Detect which cell encompasses the target text, then output its [X, Y] center coordinate. 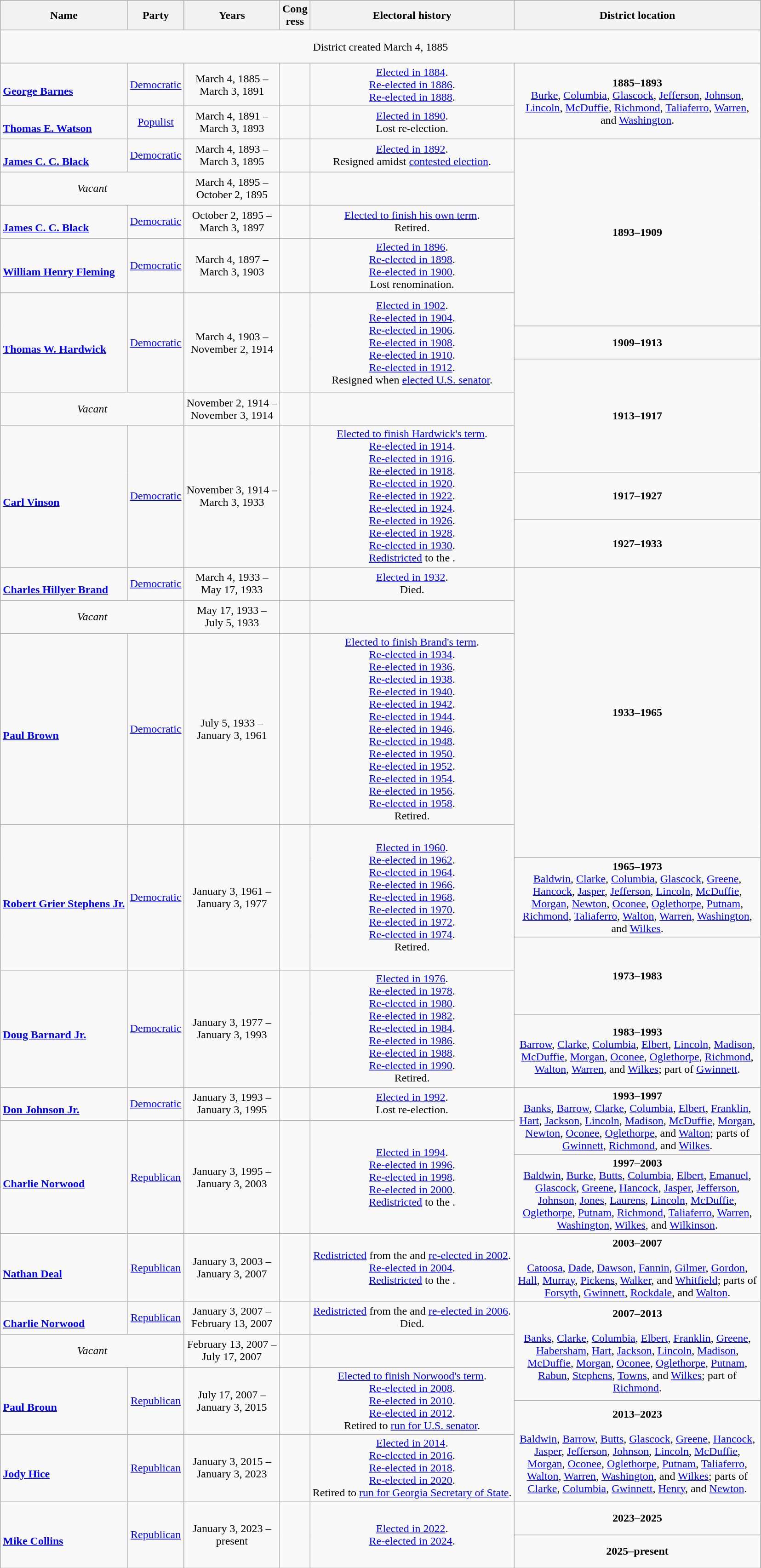
January 3, 1977 –January 3, 1993 [232, 1029]
March 4, 1885 –March 3, 1891 [232, 85]
Party [155, 16]
1885–1893Burke, Columbia, Glascock, Jefferson, Johnson, Lincoln, McDuffie, Richmond, Taliaferro, Warren, and Washington. [637, 101]
Robert Grier Stephens Jr. [64, 898]
Years [232, 16]
Elected in 1896.Re-elected in 1898.Re-elected in 1900.Lost renomination. [412, 266]
July 5, 1933 –January 3, 1961 [232, 729]
January 3, 2015 –January 3, 2023 [232, 1468]
Congress [295, 16]
1909–1913 [637, 343]
1893–1909 [637, 233]
March 4, 1897 –March 3, 1903 [232, 266]
January 3, 2023 –present [232, 1535]
February 13, 2007 –July 17, 2007 [232, 1351]
1917–1927 [637, 497]
Redistricted from the and re-elected in 2006.Died. [412, 1317]
May 17, 1933 –July 5, 1933 [232, 617]
November 3, 1914 –March 3, 1933 [232, 496]
2025–present [637, 1551]
2023–2025 [637, 1518]
January 3, 1995 –January 3, 2003 [232, 1177]
Doug Barnard Jr. [64, 1029]
Carl Vinson [64, 496]
District location [637, 16]
January 3, 1993 –January 3, 1995 [232, 1104]
March 4, 1891 –March 3, 1893 [232, 122]
March 4, 1933 –May 17, 1933 [232, 584]
Elected in 2014.Re-elected in 2016.Re-elected in 2018.Re-elected in 2020.Retired to run for Georgia Secretary of State. [412, 1468]
1927–1933 [637, 544]
Paul Broun [64, 1401]
March 4, 1903 –November 2, 1914 [232, 343]
Elected in 2022.Re-elected in 2024. [412, 1535]
January 3, 1961 –January 3, 1977 [232, 898]
Charles Hillyer Brand [64, 584]
March 4, 1893 –March 3, 1895 [232, 155]
Nathan Deal [64, 1267]
Elected to finish his own term.Retired. [412, 222]
Populist [155, 122]
Mike Collins [64, 1535]
William Henry Fleming [64, 266]
Elected in 1902.Re-elected in 1904.Re-elected in 1906.Re-elected in 1908.Re-elected in 1910.Re-elected in 1912.Resigned when elected U.S. senator. [412, 343]
Don Johnson Jr. [64, 1104]
Thomas W. Hardwick [64, 343]
Elected in 1932.Died. [412, 584]
Electoral history [412, 16]
November 2, 1914 –November 3, 1914 [232, 409]
1933–1965 [637, 712]
Elected to finish Norwood's term.Re-elected in 2008.Re-elected in 2010.Re-elected in 2012.Retired to run for U.S. senator. [412, 1401]
Elected in 1994.Re-elected in 1996.Re-elected in 1998.Re-elected in 2000.Redistricted to the . [412, 1177]
January 3, 2003 –January 3, 2007 [232, 1267]
July 17, 2007 –January 3, 2015 [232, 1401]
District created March 4, 1885 [381, 47]
Paul Brown [64, 729]
January 3, 2007 –February 13, 2007 [232, 1317]
Jody Hice [64, 1468]
Name [64, 16]
Thomas E. Watson [64, 122]
1913–1917 [637, 416]
Elected in 1892.Resigned amidst contested election. [412, 155]
March 4, 1895 –October 2, 1895 [232, 189]
Elected in 1992.Lost re-election. [412, 1104]
George Barnes [64, 85]
1973–1983 [637, 976]
October 2, 1895 –March 3, 1897 [232, 222]
Redistricted from the and re-elected in 2002.Re-elected in 2004.Redistricted to the . [412, 1267]
Elected in 1890.Lost re-election. [412, 122]
Elected in 1884.Re-elected in 1886.Re-elected in 1888. [412, 85]
